Identify which cell holds the provided text, then report its [X, Y] central coordinate. 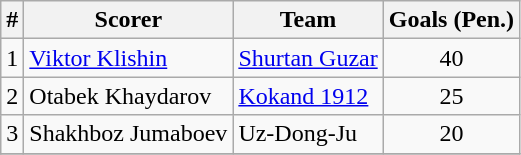
Shakhboz Jumaboev [128, 134]
Goals (Pen.) [451, 20]
1 [12, 58]
25 [451, 96]
Viktor Klishin [128, 58]
Team [308, 20]
Uz-Dong-Ju [308, 134]
Shurtan Guzar [308, 58]
Otabek Khaydarov [128, 96]
Scorer [128, 20]
# [12, 20]
40 [451, 58]
20 [451, 134]
3 [12, 134]
2 [12, 96]
Kokand 1912 [308, 96]
